For the text-containing cell, return its midpoint in [x, y] coordinate format. 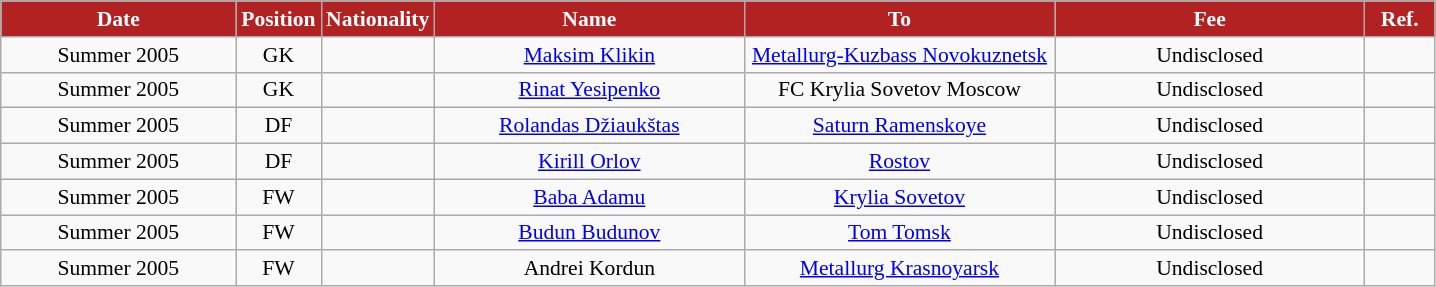
FC Krylia Sovetov Moscow [899, 90]
Rolandas Džiaukštas [589, 126]
Rinat Yesipenko [589, 90]
Baba Adamu [589, 197]
Saturn Ramenskoye [899, 126]
Position [278, 19]
Maksim Klikin [589, 55]
Krylia Sovetov [899, 197]
Nationality [378, 19]
Ref. [1400, 19]
Budun Budunov [589, 233]
Rostov [899, 162]
Metallurg Krasnoyarsk [899, 269]
Fee [1210, 19]
To [899, 19]
Andrei Kordun [589, 269]
Tom Tomsk [899, 233]
Metallurg-Kuzbass Novokuznetsk [899, 55]
Date [118, 19]
Kirill Orlov [589, 162]
Name [589, 19]
